Provide the [X, Y] coordinate of the cell's center where the given text is located.  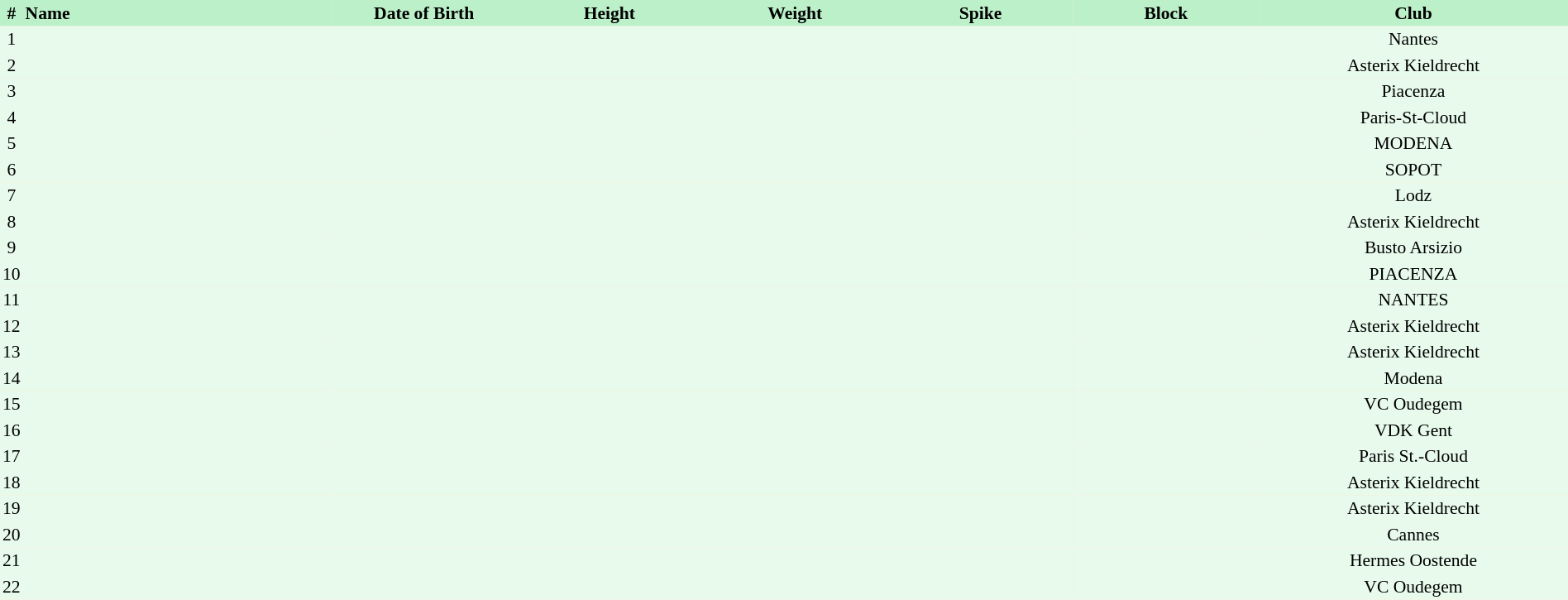
4 [12, 118]
Modena [1413, 378]
20 [12, 535]
Paris St.-Cloud [1413, 457]
# [12, 13]
Date of Birth [424, 13]
13 [12, 353]
9 [12, 248]
Hermes Oostende [1413, 561]
8 [12, 222]
SOPOT [1413, 170]
Cannes [1413, 535]
Height [610, 13]
22 [12, 587]
NANTES [1413, 300]
21 [12, 561]
MODENA [1413, 144]
10 [12, 274]
1 [12, 40]
Piacenza [1413, 91]
Nantes [1413, 40]
Busto Arsizio [1413, 248]
16 [12, 430]
12 [12, 326]
Weight [795, 13]
6 [12, 170]
Name [177, 13]
Block [1166, 13]
PIACENZA [1413, 274]
18 [12, 482]
3 [12, 91]
7 [12, 195]
Paris-St-Cloud [1413, 118]
5 [12, 144]
17 [12, 457]
14 [12, 378]
2 [12, 65]
Spike [981, 13]
Lodz [1413, 195]
19 [12, 508]
15 [12, 404]
VDK Gent [1413, 430]
11 [12, 300]
Club [1413, 13]
